Provide the (X, Y) coordinate of the cell's center where the given text is located.  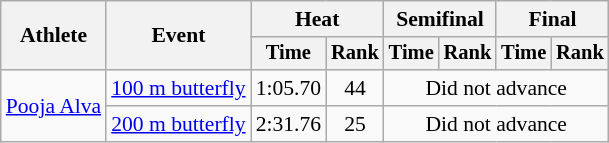
Heat (318, 19)
Event (178, 36)
Semifinal (440, 19)
Athlete (54, 36)
2:31.76 (288, 124)
100 m butterfly (178, 88)
Final (552, 19)
200 m butterfly (178, 124)
Pooja Alva (54, 106)
1:05.70 (288, 88)
25 (355, 124)
44 (355, 88)
